Capture the cell that displays the provided text and extract its (X, Y) central coordinate. 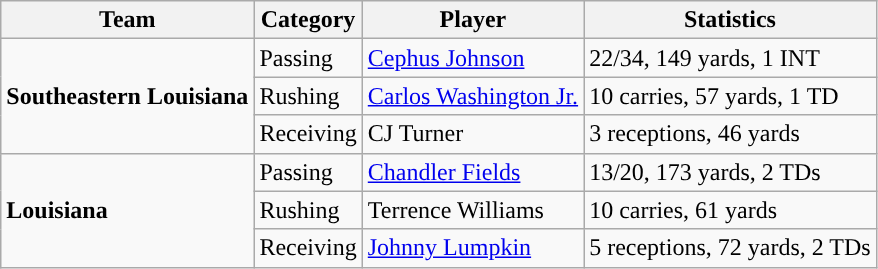
10 carries, 61 yards (730, 210)
Team (128, 20)
Cephus Johnson (472, 58)
Southeastern Louisiana (128, 96)
Category (308, 20)
Louisiana (128, 210)
CJ Turner (472, 134)
13/20, 173 yards, 2 TDs (730, 172)
Carlos Washington Jr. (472, 96)
10 carries, 57 yards, 1 TD (730, 96)
Player (472, 20)
3 receptions, 46 yards (730, 134)
5 receptions, 72 yards, 2 TDs (730, 248)
Terrence Williams (472, 210)
Chandler Fields (472, 172)
22/34, 149 yards, 1 INT (730, 58)
Johnny Lumpkin (472, 248)
Statistics (730, 20)
